Detect which cell encompasses the target text, then output its [x, y] center coordinate. 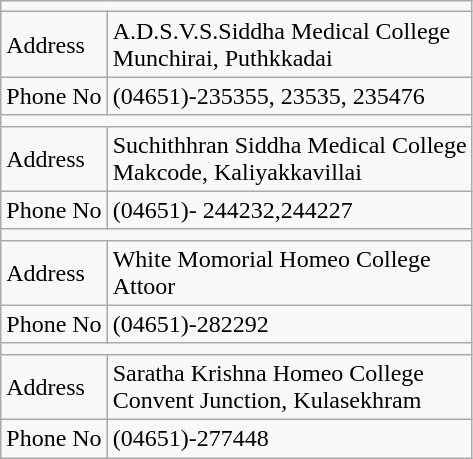
White Momorial Homeo CollegeAttoor [290, 272]
(04651)-282292 [290, 324]
(04651)-235355, 23535, 235476 [290, 96]
(04651)-277448 [290, 438]
A.D.S.V.S.Siddha Medical CollegeMunchirai, Puthkkadai [290, 44]
(04651)- 244232,244227 [290, 210]
Saratha Krishna Homeo CollegeConvent Junction, Kulasekhram [290, 386]
Suchithhran Siddha Medical CollegeMakcode, Kaliyakkavillai [290, 158]
